Provide the (x, y) coordinate of the cell's center where the given text is located.  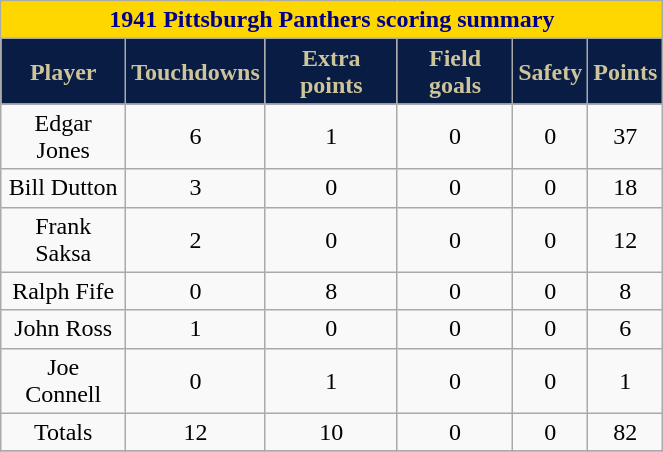
Joe Connell (64, 380)
Field goals (454, 72)
1941 Pittsburgh Panthers scoring summary (332, 20)
Safety (550, 72)
18 (626, 188)
37 (626, 136)
2 (196, 240)
Bill Dutton (64, 188)
Frank Saksa (64, 240)
Points (626, 72)
Player (64, 72)
10 (331, 432)
3 (196, 188)
Touchdowns (196, 72)
Ralph Fife (64, 291)
82 (626, 432)
John Ross (64, 329)
Extra points (331, 72)
Edgar Jones (64, 136)
Totals (64, 432)
